Pinpoint the cell where the given text exists, returning its (x, y) midpoint coordinate. 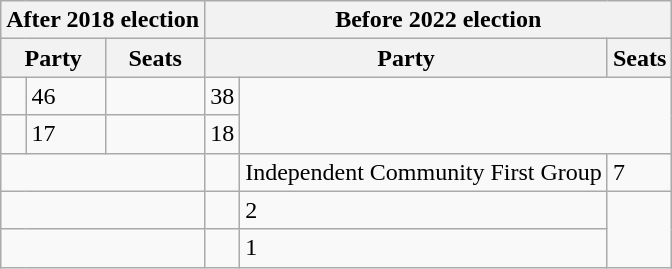
1 (424, 248)
After 2018 election (103, 20)
18 (222, 134)
17 (66, 134)
46 (66, 96)
Before 2022 election (438, 20)
7 (639, 172)
2 (424, 210)
38 (222, 96)
Independent Community First Group (424, 172)
